Return the [X, Y] coordinate for the center point of the cell that contains the specified text.  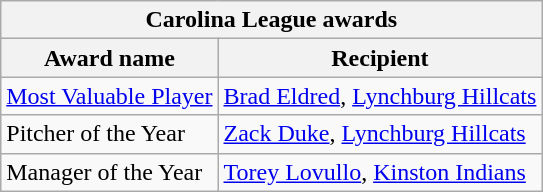
Torey Lovullo, Kinston Indians [380, 172]
Pitcher of the Year [110, 134]
Carolina League awards [272, 20]
Award name [110, 58]
Recipient [380, 58]
Manager of the Year [110, 172]
Zack Duke, Lynchburg Hillcats [380, 134]
Most Valuable Player [110, 96]
Brad Eldred, Lynchburg Hillcats [380, 96]
